Return (X, Y) of the center of cell containing provided text 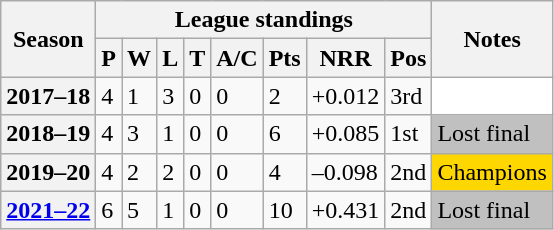
2021–22 (48, 210)
T (198, 58)
2018–19 (48, 134)
Notes (492, 39)
NRR (346, 58)
+0.085 (346, 134)
–0.098 (346, 172)
+0.012 (346, 96)
W (140, 58)
5 (140, 210)
League standings (264, 20)
A/C (237, 58)
2019–20 (48, 172)
L (170, 58)
Season (48, 39)
Champions (492, 172)
Pts (284, 58)
Pos (408, 58)
3rd (408, 96)
10 (284, 210)
2017–18 (48, 96)
+0.431 (346, 210)
P (109, 58)
1st (408, 134)
